Return (X, Y) of the center of cell containing provided text 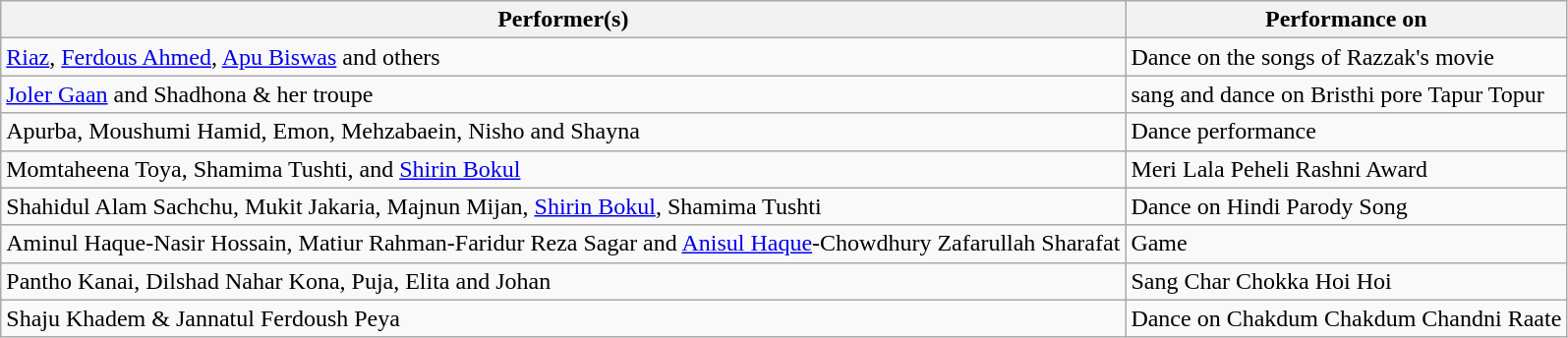
Pantho Kanai, Dilshad Nahar Kona, Puja, Elita and Johan (563, 281)
Dance on the songs of Razzak's movie (1347, 57)
Joler Gaan and Shadhona & her troupe (563, 94)
Riaz, Ferdous Ahmed, Apu Biswas and others (563, 57)
Aminul Haque-Nasir Hossain, Matiur Rahman-Faridur Reza Sagar and Anisul Haque-Chowdhury Zafarullah Sharafat (563, 244)
Performance on (1347, 20)
Dance on Hindi Parody Song (1347, 206)
Shahidul Alam Sachchu, Mukit Jakaria, Majnun Mijan, Shirin Bokul, Shamima Tushti (563, 206)
Apurba, Moushumi Hamid, Emon, Mehzabaein, Nisho and Shayna (563, 132)
Dance performance (1347, 132)
Game (1347, 244)
Momtaheena Toya, Shamima Tushti, and Shirin Bokul (563, 169)
Sang Char Chokka Hoi Hoi (1347, 281)
Meri Lala Peheli Rashni Award (1347, 169)
Shaju Khadem & Jannatul Ferdoush Peya (563, 318)
sang and dance on Bristhi pore Tapur Topur (1347, 94)
Performer(s) (563, 20)
Dance on Chakdum Chakdum Chandni Raate (1347, 318)
